From the cell containing the given text, extract its center point as [X, Y] coordinate. 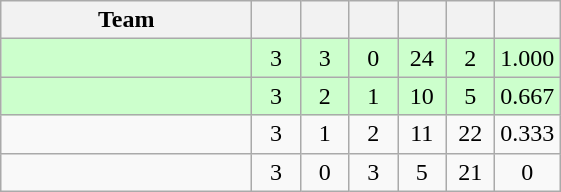
1.000 [528, 58]
0.667 [528, 96]
Team [126, 20]
11 [422, 134]
22 [470, 134]
10 [422, 96]
21 [470, 172]
24 [422, 58]
0.333 [528, 134]
